Capture the cell that displays the provided text and extract its (X, Y) central coordinate. 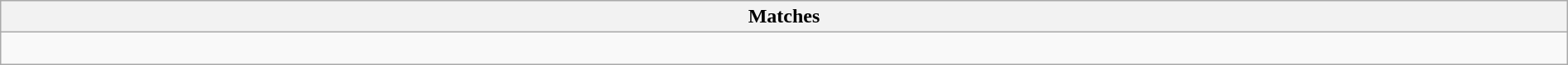
Matches (784, 17)
